Determine the (X, Y) coordinate at the center of the cell enclosing the given text.  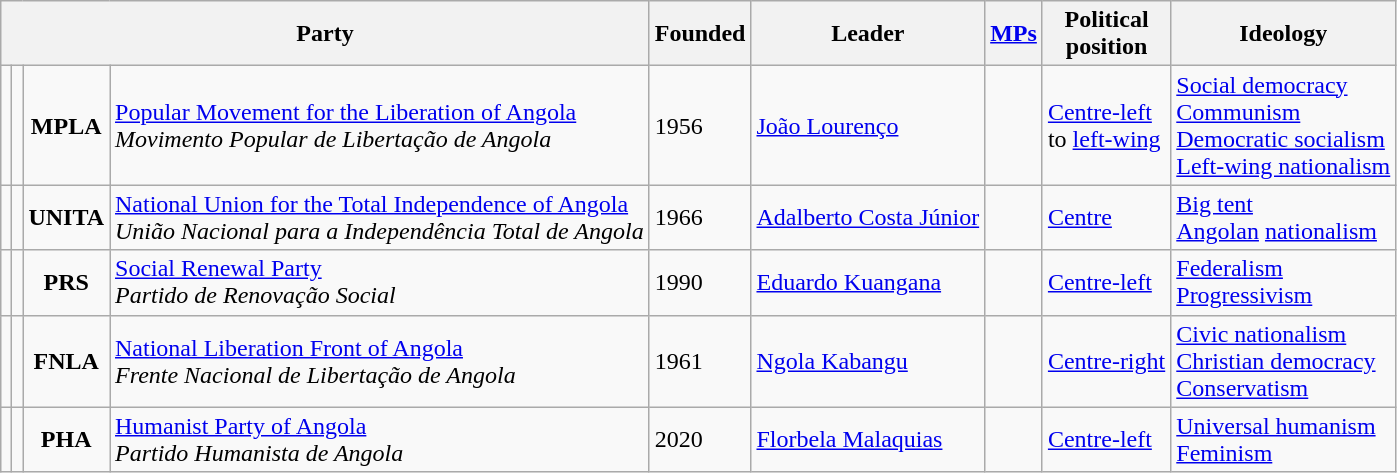
Founded (700, 34)
Leader (868, 34)
MPLA (66, 126)
MPs (1014, 34)
Ideology (1284, 34)
National Union for the Total Independence of AngolaUnião Nacional para a Independência Total de Angola (380, 218)
Humanist Party of AngolaPartido Humanista de Angola (380, 440)
Social Renewal PartyPartido de Renovação Social (380, 282)
1990 (700, 282)
Big tentAngolan nationalism (1284, 218)
Centre-right (1106, 361)
Centre-leftto left-wing (1106, 126)
Florbela Malaquias (868, 440)
Party (325, 34)
FNLA (66, 361)
Adalberto Costa Júnior (868, 218)
Universal humanismFeminism (1284, 440)
Politicalposition (1106, 34)
Social democracyCommunismDemocratic socialismLeft-wing nationalism (1284, 126)
1966 (700, 218)
National Liberation Front of AngolaFrente Nacional de Libertação de Angola (380, 361)
UNITA (66, 218)
FederalismProgressivism (1284, 282)
1956 (700, 126)
2020 (700, 440)
1961 (700, 361)
Popular Movement for the Liberation of AngolaMovimento Popular de Libertação de Angola (380, 126)
PRS (66, 282)
Centre (1106, 218)
Civic nationalismChristian democracyConservatism (1284, 361)
Ngola Kabangu (868, 361)
PHA (66, 440)
João Lourenço (868, 126)
Eduardo Kuangana (868, 282)
